Identify which cell holds the provided text, then report its (X, Y) central coordinate. 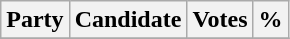
Party (35, 20)
Votes (220, 20)
Candidate (128, 20)
% (270, 20)
